Pinpoint the cell where the given text exists, returning its (x, y) midpoint coordinate. 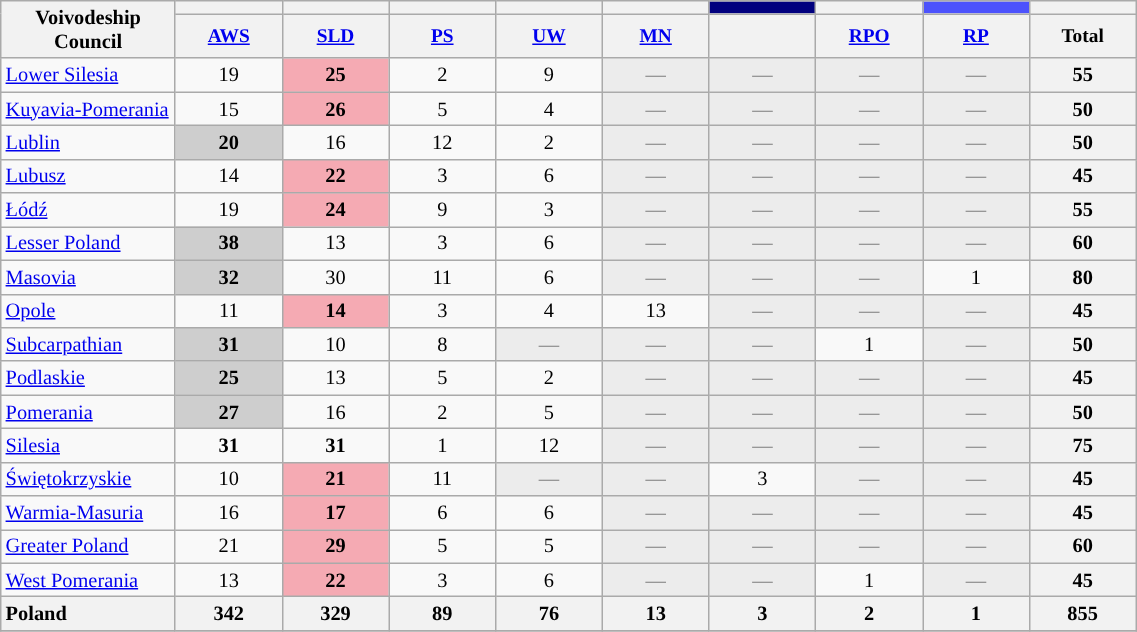
Pomerania (88, 412)
MN (656, 36)
Lesser Poland (88, 243)
Podlaskie (88, 378)
17 (336, 513)
VoivodeshipCouncil (88, 29)
15 (228, 109)
30 (336, 277)
80 (1082, 277)
Lublin (88, 142)
20 (228, 142)
Greater Poland (88, 546)
Świętokrzyskie (88, 479)
Subcarpathian (88, 344)
Masovia (88, 277)
8 (442, 344)
Lubusz (88, 176)
29 (336, 546)
89 (442, 613)
32 (228, 277)
26 (336, 109)
AWS (228, 36)
PS (442, 36)
SLD (336, 36)
Silesia (88, 445)
UW (550, 36)
Opole (88, 311)
Kuyavia-Pomerania (88, 109)
27 (228, 412)
855 (1082, 613)
342 (228, 613)
329 (336, 613)
76 (550, 613)
75 (1082, 445)
Warmia-Masuria (88, 513)
Total (1082, 36)
RPO (870, 36)
24 (336, 210)
38 (228, 243)
RP (976, 36)
Łódź (88, 210)
Poland (88, 613)
West Pomerania (88, 580)
Lower Silesia (88, 75)
